Detect which cell encompasses the target text, then output its (x, y) center coordinate. 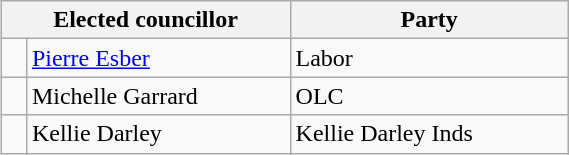
Kellie Darley (158, 134)
Labor (429, 58)
OLC (429, 96)
Elected councillor (146, 20)
Kellie Darley Inds (429, 134)
Party (429, 20)
Pierre Esber (158, 58)
Michelle Garrard (158, 96)
